From the cell containing the given text, extract its center point as (X, Y) coordinate. 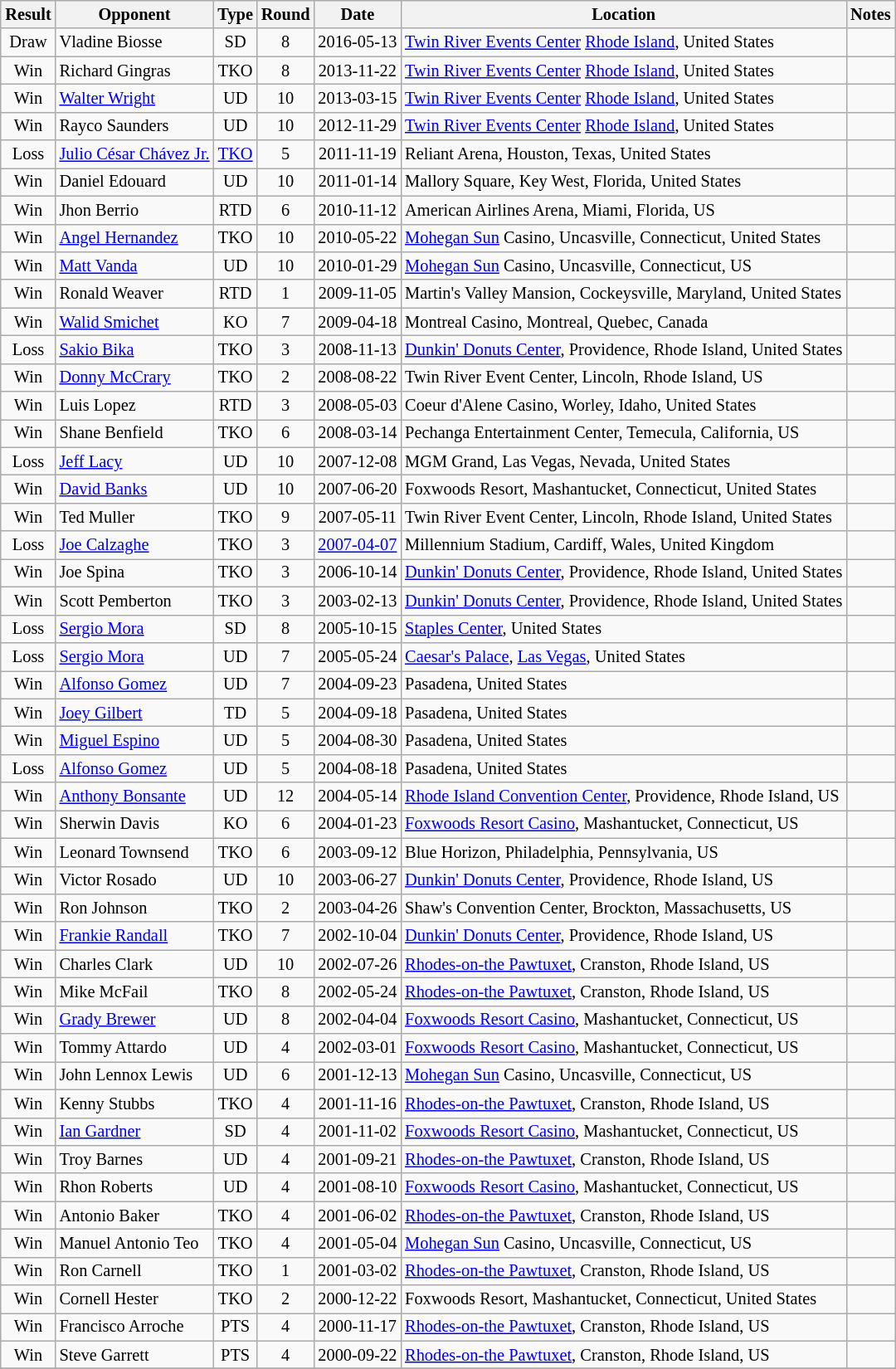
2013-11-22 (357, 71)
2001-09-21 (357, 1160)
2004-01-23 (357, 825)
Reliant Arena, Houston, Texas, United States (624, 154)
Joe Spina (134, 573)
Result (28, 15)
Grady Brewer (134, 1020)
2001-08-10 (357, 1187)
Jhon Berrio (134, 210)
2016-05-13 (357, 42)
Mohegan Sun Casino, Uncasville, Connecticut, United States (624, 238)
Charles Clark (134, 964)
2000-09-22 (357, 1355)
John Lennox Lewis (134, 1076)
Francisco Arroche (134, 1328)
Montreal Casino, Montreal, Quebec, Canada (624, 322)
2001-06-02 (357, 1216)
Luis Lopez (134, 406)
Ron Johnson (134, 909)
Kenny Stubbs (134, 1103)
Millennium Stadium, Cardiff, Wales, United Kingdom (624, 545)
2002-10-04 (357, 936)
Vladine Biosse (134, 42)
2002-07-26 (357, 964)
Jeff Lacy (134, 461)
2013-03-15 (357, 99)
Sakio Bika (134, 350)
Antonio Baker (134, 1216)
2008-11-13 (357, 350)
Steve Garrett (134, 1355)
2009-11-05 (357, 294)
Twin River Event Center, Lincoln, Rhode Island, US (624, 378)
Ron Carnell (134, 1271)
2004-08-18 (357, 768)
2001-03-02 (357, 1271)
2007-05-11 (357, 518)
Blue Horizon, Philadelphia, Pennsylvania, US (624, 852)
12 (285, 797)
Ted Muller (134, 518)
2001-12-13 (357, 1076)
Rhode Island Convention Center, Providence, Rhode Island, US (624, 797)
Ian Gardner (134, 1132)
2010-05-22 (357, 238)
2008-05-03 (357, 406)
2004-05-14 (357, 797)
2011-01-14 (357, 183)
2005-05-24 (357, 657)
Walter Wright (134, 99)
2008-08-22 (357, 378)
Ronald Weaver (134, 294)
2001-11-16 (357, 1103)
David Banks (134, 490)
Opponent (134, 15)
Notes (870, 15)
Coeur d'Alene Casino, Worley, Idaho, United States (624, 406)
Victor Rosado (134, 880)
Mike McFail (134, 992)
2011-11-19 (357, 154)
Staples Center, United States (624, 629)
Troy Barnes (134, 1160)
Pechanga Entertainment Center, Temecula, California, US (624, 434)
TD (235, 713)
2010-11-12 (357, 210)
Cornell Hester (134, 1299)
2007-04-07 (357, 545)
2004-08-30 (357, 741)
Walid Smichet (134, 322)
Caesar's Palace, Las Vegas, United States (624, 657)
Leonard Townsend (134, 852)
Richard Gingras (134, 71)
2012-11-29 (357, 126)
2003-02-13 (357, 602)
Daniel Edouard (134, 183)
Miguel Espino (134, 741)
Angel Hernandez (134, 238)
Joe Calzaghe (134, 545)
2009-04-18 (357, 322)
2000-11-17 (357, 1328)
Scott Pemberton (134, 602)
Shane Benfield (134, 434)
9 (285, 518)
2006-10-14 (357, 573)
Martin's Valley Mansion, Cockeysville, Maryland, United States (624, 294)
Sherwin Davis (134, 825)
Mallory Square, Key West, Florida, United States (624, 183)
Manuel Antonio Teo (134, 1244)
2002-05-24 (357, 992)
Shaw's Convention Center, Brockton, Massachusetts, US (624, 909)
2007-12-08 (357, 461)
Matt Vanda (134, 266)
Location (624, 15)
2003-09-12 (357, 852)
2003-06-27 (357, 880)
2000-12-22 (357, 1299)
2008-03-14 (357, 434)
2001-05-04 (357, 1244)
Julio César Chávez Jr. (134, 154)
2001-11-02 (357, 1132)
2002-04-04 (357, 1020)
2007-06-20 (357, 490)
Rhon Roberts (134, 1187)
2005-10-15 (357, 629)
Twin River Event Center, Lincoln, Rhode Island, United States (624, 518)
American Airlines Arena, Miami, Florida, US (624, 210)
Type (235, 15)
Donny McCrary (134, 378)
Draw (28, 42)
2010-01-29 (357, 266)
Date (357, 15)
2002-03-01 (357, 1048)
2004-09-23 (357, 684)
2004-09-18 (357, 713)
Joey Gilbert (134, 713)
Tommy Attardo (134, 1048)
Rayco Saunders (134, 126)
Round (285, 15)
Anthony Bonsante (134, 797)
Frankie Randall (134, 936)
MGM Grand, Las Vegas, Nevada, United States (624, 461)
2003-04-26 (357, 909)
